Determine the (X, Y) coordinate at the center of the cell enclosing the given text.  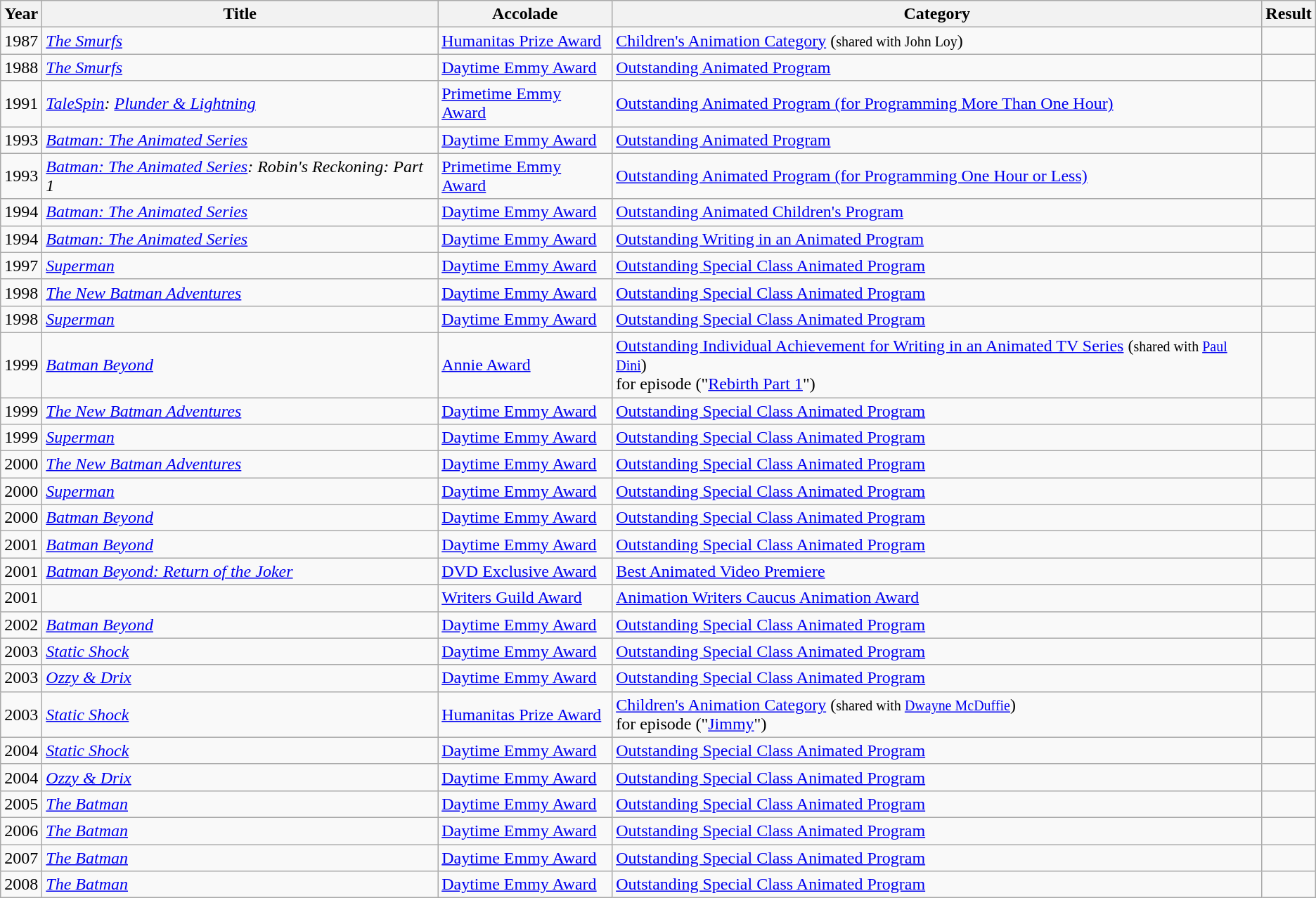
Best Animated Video Premiere (937, 571)
1997 (21, 266)
Year (21, 14)
Animation Writers Caucus Animation Award (937, 598)
1991 (21, 104)
Children's Animation Category (shared with Dwayne McDuffie)for episode ("Jimmy") (937, 714)
2005 (21, 804)
Outstanding Individual Achievement for Writing in an Animated TV Series (shared with Paul Dini)for episode ("Rebirth Part 1") (937, 365)
2002 (21, 625)
Outstanding Animated Program (for Programming One Hour or Less) (937, 176)
Annie Award (525, 365)
Batman Beyond: Return of the Joker (240, 571)
2007 (21, 858)
Batman: The Animated Series: Robin's Reckoning: Part 1 (240, 176)
Children's Animation Category (shared with John Loy) (937, 41)
Writers Guild Award (525, 598)
Outstanding Writing in an Animated Program (937, 239)
1987 (21, 41)
Outstanding Animated Children's Program (937, 212)
TaleSpin: Plunder & Lightning (240, 104)
Category (937, 14)
Outstanding Animated Program (for Programming More Than One Hour) (937, 104)
2008 (21, 885)
Result (1289, 14)
Title (240, 14)
Accolade (525, 14)
DVD Exclusive Award (525, 571)
1988 (21, 67)
2006 (21, 831)
